Extract the [x, y] coordinate from the center of the cell holding the provided text.  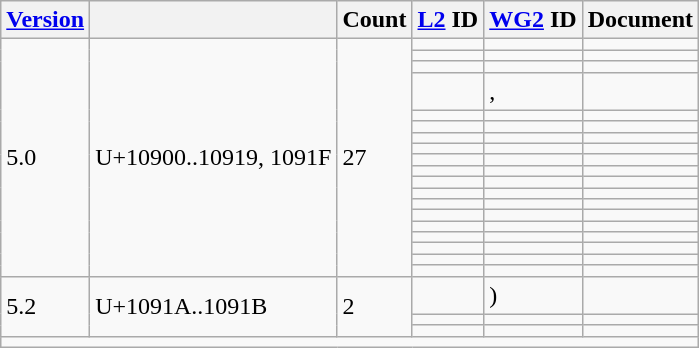
5.2 [46, 306]
27 [374, 158]
) [533, 295]
Document [640, 20]
5.0 [46, 158]
L2 ID [448, 20]
Version [46, 20]
WG2 ID [533, 20]
2 [374, 306]
Count [374, 20]
U+1091A..1091B [214, 306]
U+10900..10919, 1091F [214, 158]
, [533, 91]
